Return the [X, Y] coordinate for the center point of the cell that contains the specified text.  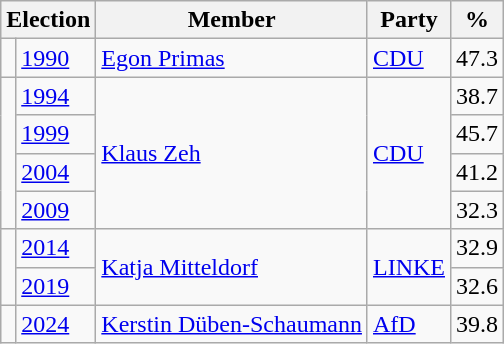
1990 [56, 58]
38.7 [478, 96]
47.3 [478, 58]
45.7 [478, 134]
Party [408, 20]
Klaus Zeh [232, 153]
39.8 [478, 324]
2004 [56, 172]
32.9 [478, 248]
2019 [56, 286]
Member [232, 20]
2009 [56, 210]
Egon Primas [232, 58]
32.6 [478, 286]
Kerstin Düben-Schaumann [232, 324]
41.2 [478, 172]
1999 [56, 134]
1994 [56, 96]
2014 [56, 248]
LINKE [408, 267]
Katja Mitteldorf [232, 267]
Election [48, 20]
32.3 [478, 210]
% [478, 20]
AfD [408, 324]
2024 [56, 324]
